Return (X, Y) of the center of cell containing provided text 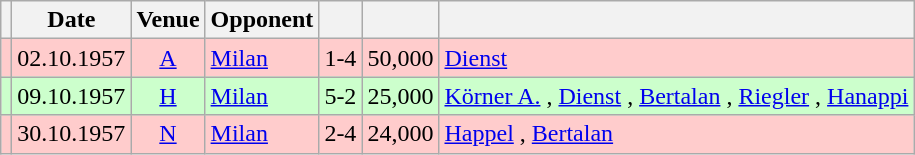
24,000 (400, 134)
5-2 (340, 96)
N (168, 134)
Körner A. , Dienst , Bertalan , Riegler , Hanappi (676, 96)
H (168, 96)
50,000 (400, 58)
02.10.1957 (72, 58)
Dienst (676, 58)
25,000 (400, 96)
30.10.1957 (72, 134)
A (168, 58)
2-4 (340, 134)
Date (72, 20)
Venue (168, 20)
1-4 (340, 58)
09.10.1957 (72, 96)
Happel , Bertalan (676, 134)
Opponent (262, 20)
